Capture the cell that displays the provided text and extract its [X, Y] central coordinate. 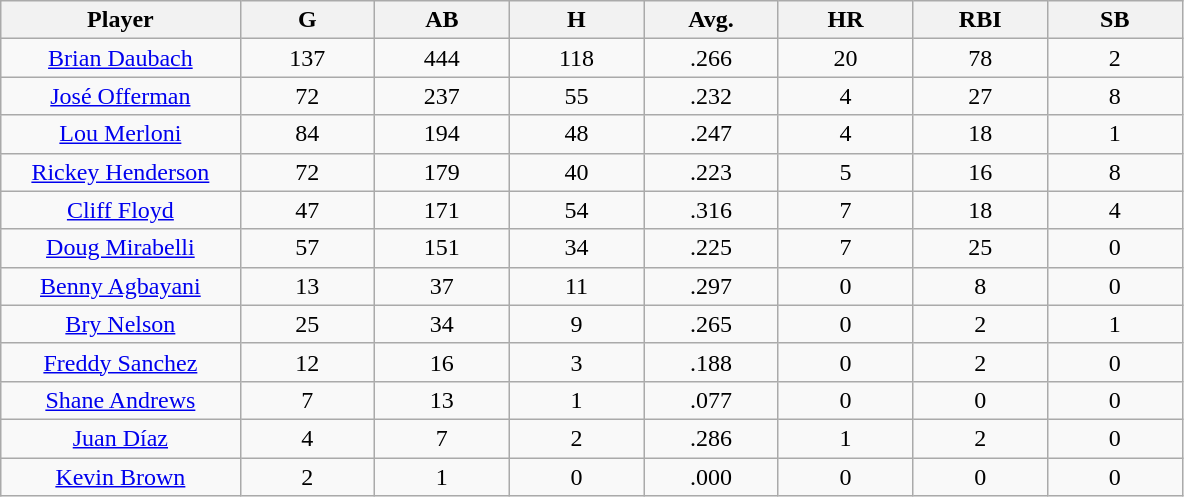
.225 [712, 248]
55 [576, 96]
Freddy Sanchez [120, 362]
40 [576, 172]
5 [846, 172]
48 [576, 134]
.223 [712, 172]
47 [308, 210]
RBI [980, 20]
Juan Díaz [120, 438]
179 [442, 172]
SB [1114, 20]
G [308, 20]
AB [442, 20]
.265 [712, 324]
137 [308, 58]
Rickey Henderson [120, 172]
151 [442, 248]
José Offerman [120, 96]
.316 [712, 210]
Doug Mirabelli [120, 248]
Benny Agbayani [120, 286]
57 [308, 248]
.000 [712, 477]
Lou Merloni [120, 134]
Player [120, 20]
27 [980, 96]
HR [846, 20]
84 [308, 134]
444 [442, 58]
Shane Andrews [120, 400]
.297 [712, 286]
37 [442, 286]
Kevin Brown [120, 477]
171 [442, 210]
9 [576, 324]
.266 [712, 58]
.232 [712, 96]
H [576, 20]
237 [442, 96]
11 [576, 286]
.077 [712, 400]
3 [576, 362]
20 [846, 58]
12 [308, 362]
Brian Daubach [120, 58]
Cliff Floyd [120, 210]
Bry Nelson [120, 324]
118 [576, 58]
54 [576, 210]
194 [442, 134]
.286 [712, 438]
Avg. [712, 20]
78 [980, 58]
.247 [712, 134]
.188 [712, 362]
